Find where the given text appears and provide that cell's center as [x, y] coordinate. 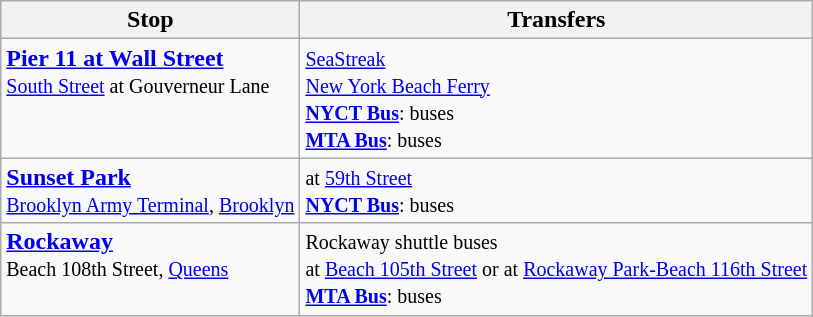
at 59th StreetNYCT Bus: buses [556, 190]
Rockaway shuttle buses at Beach 105th Street or at Rockaway Park-Beach 116th StreetMTA Bus: buses [556, 269]
Pier 11 at Wall StreetSouth Street at Gouverneur Lane [150, 98]
Transfers [556, 20]
Sunset ParkBrooklyn Army Terminal, Brooklyn [150, 190]
SeaStreakNew York Beach FerryNYCT Bus: buses MTA Bus: buses [556, 98]
RockawayBeach 108th Street, Queens [150, 269]
Stop [150, 20]
